From the cell containing the given text, extract its center point as [x, y] coordinate. 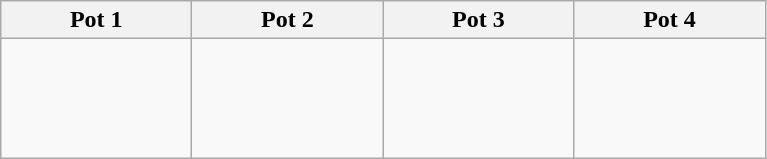
Pot 3 [478, 20]
Pot 2 [288, 20]
Pot 1 [96, 20]
Pot 4 [670, 20]
